Scan for the cell matching the given text and deliver its (x, y) coordinate at center. 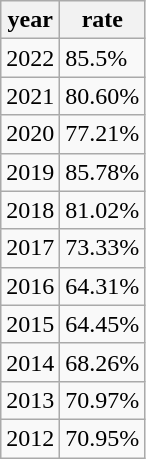
rate (102, 20)
85.78% (102, 172)
2014 (30, 362)
2017 (30, 248)
2016 (30, 286)
2012 (30, 438)
80.60% (102, 96)
2020 (30, 134)
81.02% (102, 210)
70.95% (102, 438)
2019 (30, 172)
73.33% (102, 248)
2015 (30, 324)
77.21% (102, 134)
2013 (30, 400)
2022 (30, 58)
85.5% (102, 58)
2018 (30, 210)
68.26% (102, 362)
64.31% (102, 286)
64.45% (102, 324)
70.97% (102, 400)
2021 (30, 96)
year (30, 20)
